Find where the given text appears and provide that cell's center as [X, Y] coordinate. 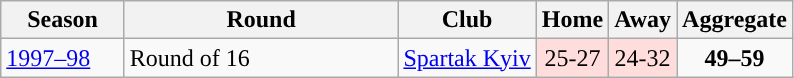
Away [643, 20]
Aggregate [735, 20]
24-32 [643, 58]
25-27 [572, 58]
Round [261, 20]
49–59 [735, 58]
1997–98 [63, 58]
Round of 16 [261, 58]
Season [63, 20]
Club [467, 20]
Home [572, 20]
Spartak Kyiv [467, 58]
